Capture the cell that displays the provided text and extract its (X, Y) central coordinate. 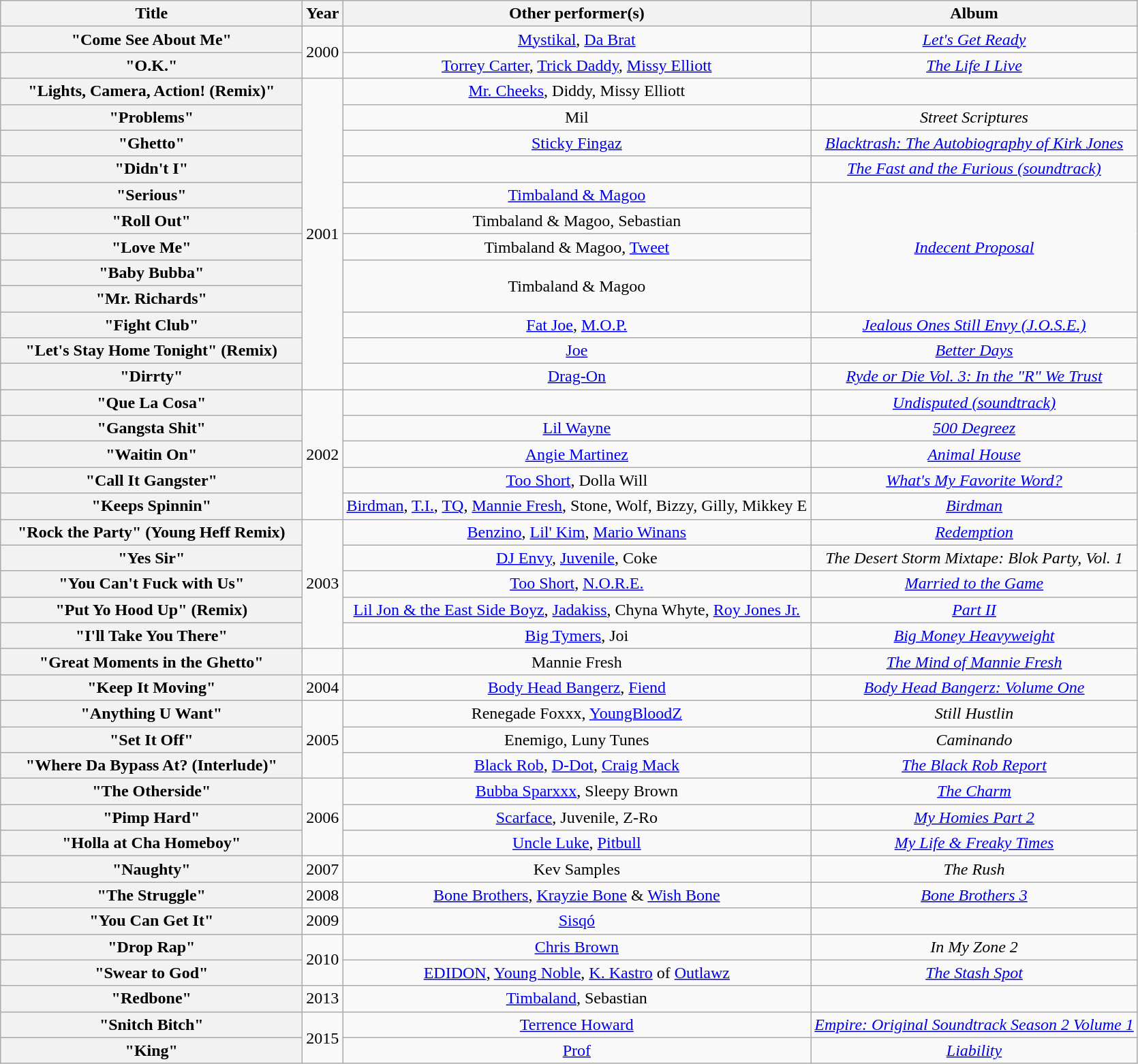
Drag-On (576, 377)
2000 (323, 52)
The Mind of Mannie Fresh (974, 661)
Joe (576, 351)
"Holla at Cha Homeboy" (151, 843)
Angie Martinez (576, 454)
The Black Rob Report (974, 766)
"Keep It Moving" (151, 687)
Timbaland & Magoo, Sebastian (576, 221)
The Stash Spot (974, 973)
Torrey Carter, Trick Daddy, Missy Elliott (576, 65)
2001 (323, 234)
"The Otherside" (151, 792)
"Problems" (151, 117)
"Snitch Bitch" (151, 1024)
Benzino, Lil' Kim, Mario Winans (576, 532)
Other performer(s) (576, 14)
"Great Moments in the Ghetto" (151, 661)
Prof (576, 1050)
Ryde or Die Vol. 3: In the "R" We Trust (974, 377)
Scarface, Juvenile, Z-Ro (576, 817)
"King" (151, 1050)
"Anything U Want" (151, 713)
Renegade Foxxx, YoungBloodZ (576, 713)
Mystikal, Da Brat (576, 40)
"O.K." (151, 65)
"Fight Club" (151, 325)
Better Days (974, 351)
"Set It Off" (151, 739)
Redemption (974, 532)
2010 (323, 960)
My Homies Part 2 (974, 817)
Bone Brothers, Krayzie Bone & Wish Bone (576, 895)
Timbaland & Magoo, Tweet (576, 247)
Body Head Bangerz: Volume One (974, 687)
"Serious" (151, 195)
"Yes Sir" (151, 558)
Terrence Howard (576, 1024)
Lil Jon & the East Side Boyz, Jadakiss, Chyna Whyte, Roy Jones Jr. (576, 610)
"Baby Bubba" (151, 272)
"Mr. Richards" (151, 298)
The Fast and the Furious (soundtrack) (974, 169)
Bubba Sparxxx, Sleepy Brown (576, 792)
2007 (323, 869)
Part II (974, 610)
Let's Get Ready (974, 40)
Street Scriptures (974, 117)
Sisqó (576, 921)
"Que La Cosa" (151, 403)
The Charm (974, 792)
Kev Samples (576, 869)
Body Head Bangerz, Fiend (576, 687)
Big Tymers, Joi (576, 636)
"Dirrty" (151, 377)
Birdman (974, 506)
"Let's Stay Home Tonight" (Remix) (151, 351)
2008 (323, 895)
"You Can Get It" (151, 921)
My Life & Freaky Times (974, 843)
Still Hustlin (974, 713)
"Where Da Bypass At? (Interlude)" (151, 766)
The Life I Live (974, 65)
Sticky Fingaz (576, 143)
Too Short, Dolla Will (576, 480)
Timbaland, Sebastian (576, 999)
"Pimp Hard" (151, 817)
Empire: Original Soundtrack Season 2 Volume 1 (974, 1024)
"You Can't Fuck with Us" (151, 584)
Too Short, N.O.R.E. (576, 584)
Animal House (974, 454)
Fat Joe, M.O.P. (576, 325)
"I'll Take You There" (151, 636)
"Love Me" (151, 247)
Title (151, 14)
2005 (323, 739)
"Lights, Camera, Action! (Remix)" (151, 91)
Lil Wayne (576, 428)
2006 (323, 817)
Bone Brothers 3 (974, 895)
Black Rob, D-Dot, Craig Mack (576, 766)
Mannie Fresh (576, 661)
Jealous Ones Still Envy (J.O.S.E.) (974, 325)
EDIDON, Young Noble, K. Kastro of Outlawz (576, 973)
2004 (323, 687)
Undisputed (soundtrack) (974, 403)
Married to the Game (974, 584)
The Desert Storm Mixtape: Blok Party, Vol. 1 (974, 558)
"Didn't I" (151, 169)
In My Zone 2 (974, 947)
Chris Brown (576, 947)
Uncle Luke, Pitbull (576, 843)
500 Degreez (974, 428)
2003 (323, 584)
"Gangsta Shit" (151, 428)
Mr. Cheeks, Diddy, Missy Elliott (576, 91)
2013 (323, 999)
"Redbone" (151, 999)
Year (323, 14)
Liability (974, 1050)
"Swear to God" (151, 973)
"Keeps Spinnin" (151, 506)
"Drop Rap" (151, 947)
Album (974, 14)
Blacktrash: The Autobiography of Kirk Jones (974, 143)
"Naughty" (151, 869)
"Roll Out" (151, 221)
2002 (323, 454)
Caminando (974, 739)
The Rush (974, 869)
Big Money Heavyweight (974, 636)
"Come See About Me" (151, 40)
"Call It Gangster" (151, 480)
Birdman, T.I., TQ, Mannie Fresh, Stone, Wolf, Bizzy, Gilly, Mikkey E (576, 506)
"The Struggle" (151, 895)
2009 (323, 921)
"Rock the Party" (Young Heff Remix) (151, 532)
Indecent Proposal (974, 247)
"Waitin On" (151, 454)
What's My Favorite Word? (974, 480)
DJ Envy, Juvenile, Coke (576, 558)
"Put Yo Hood Up" (Remix) (151, 610)
2015 (323, 1037)
Mil (576, 117)
Enemigo, Luny Tunes (576, 739)
"Ghetto" (151, 143)
